Detect which cell encompasses the target text, then output its (x, y) center coordinate. 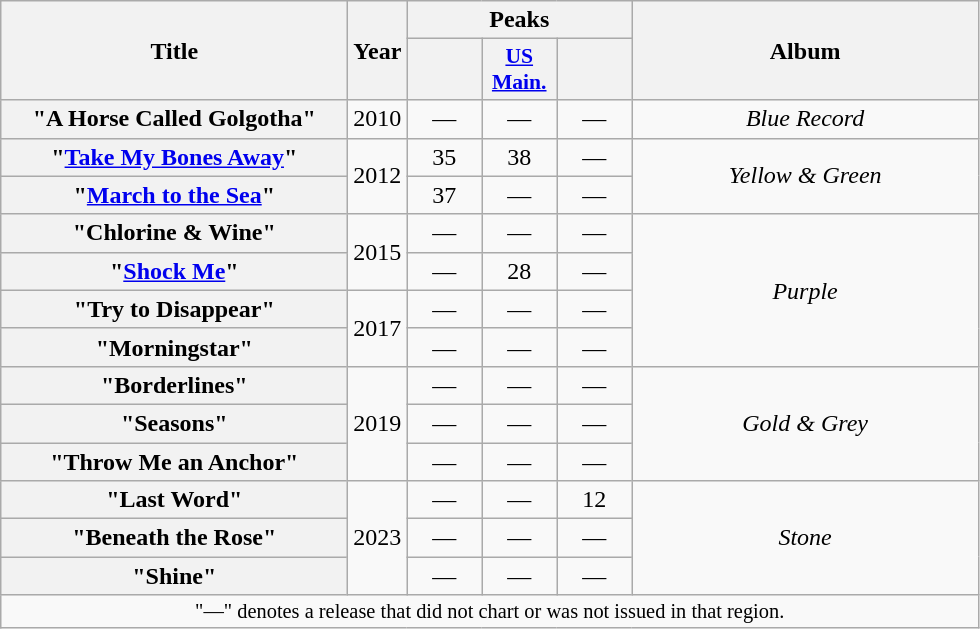
2019 (378, 423)
"Borderlines" (174, 385)
12 (594, 500)
2015 (378, 252)
Year (378, 50)
Peaks (520, 20)
"Chlorine & Wine" (174, 233)
Album (806, 50)
2012 (378, 176)
"—" denotes a release that did not chart or was not issued in that region. (490, 612)
Blue Record (806, 119)
Purple (806, 290)
37 (444, 195)
"Shine" (174, 576)
"A Horse Called Golgotha" (174, 119)
Stone (806, 538)
"Morningstar" (174, 347)
2010 (378, 119)
Yellow & Green (806, 176)
"March to the Sea" (174, 195)
28 (520, 271)
"Shock Me" (174, 271)
"Last Word" (174, 500)
"Seasons" (174, 423)
"Beneath the Rose" (174, 538)
USMain. (520, 70)
"Try to Disappear" (174, 309)
2017 (378, 328)
Title (174, 50)
2023 (378, 538)
38 (520, 157)
"Take My Bones Away" (174, 157)
35 (444, 157)
"Throw Me an Anchor" (174, 461)
Gold & Grey (806, 423)
